For the text-containing cell, return its midpoint in (x, y) coordinate format. 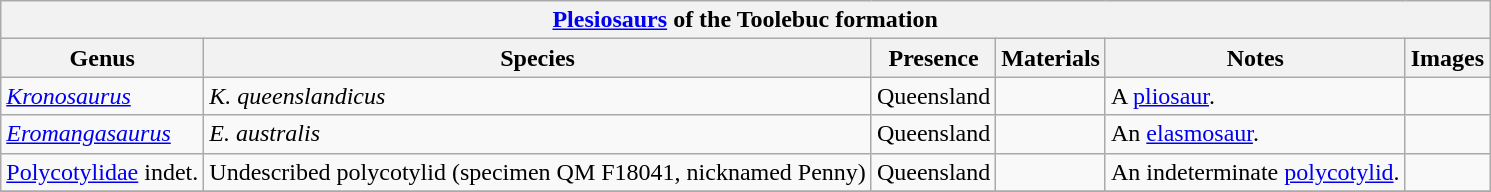
Images (1447, 58)
E. australis (538, 134)
K. queenslandicus (538, 96)
Kronosaurus (102, 96)
Polycotylidae indet. (102, 172)
A pliosaur. (1255, 96)
Eromangasaurus (102, 134)
Species (538, 58)
Undescribed polycotylid (specimen QM F18041, nicknamed Penny) (538, 172)
An indeterminate polycotylid. (1255, 172)
An elasmosaur. (1255, 134)
Genus (102, 58)
Materials (1051, 58)
Notes (1255, 58)
Presence (933, 58)
Plesiosaurs of the Toolebuc formation (746, 20)
